Extract the [x, y] coordinate from the center of the cell holding the provided text.  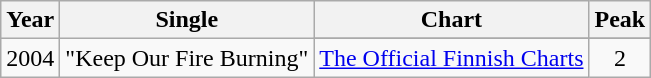
Single [187, 20]
2 [620, 58]
Year [30, 20]
The Official Finnish Charts [452, 58]
Peak [620, 20]
Chart [452, 20]
2004 [30, 58]
"Keep Our Fire Burning" [187, 58]
